Output the [X, Y] coordinate of the center of the cell containing the given text.  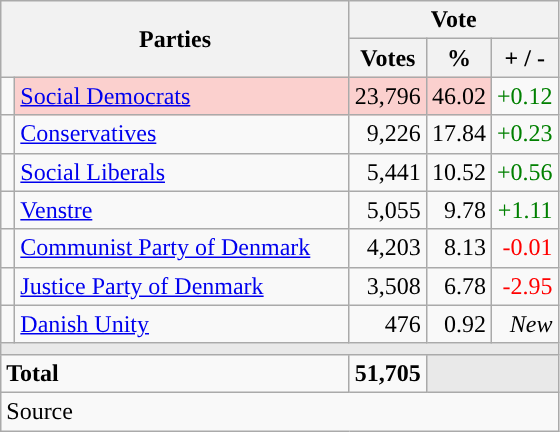
Social Democrats [182, 96]
Communist Party of Denmark [182, 248]
% [458, 58]
46.02 [458, 96]
Danish Unity [182, 324]
6.78 [458, 286]
9,226 [388, 134]
51,705 [388, 373]
+0.23 [524, 134]
Total [176, 373]
9.78 [458, 210]
+ / - [524, 58]
Social Liberals [182, 172]
New [524, 324]
5,055 [388, 210]
-0.01 [524, 248]
476 [388, 324]
Parties [176, 39]
-2.95 [524, 286]
5,441 [388, 172]
0.92 [458, 324]
8.13 [458, 248]
+0.12 [524, 96]
23,796 [388, 96]
Vote [454, 20]
4,203 [388, 248]
Votes [388, 58]
10.52 [458, 172]
+1.11 [524, 210]
+0.56 [524, 172]
Conservatives [182, 134]
Justice Party of Denmark [182, 286]
17.84 [458, 134]
Venstre [182, 210]
3,508 [388, 286]
Source [280, 411]
